Extract the (X, Y) coordinate from the center of the cell holding the provided text.  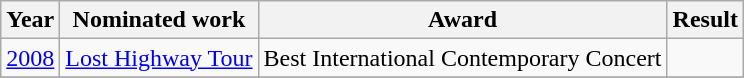
Nominated work (159, 20)
Lost Highway Tour (159, 58)
Best International Contemporary Concert (462, 58)
2008 (30, 58)
Result (705, 20)
Year (30, 20)
Award (462, 20)
